Return [X, Y] of the center of cell containing provided text 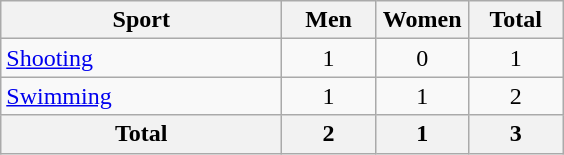
3 [516, 134]
Women [422, 20]
Men [329, 20]
Shooting [142, 58]
Swimming [142, 96]
0 [422, 58]
Sport [142, 20]
